Detect which cell encompasses the target text, then output its [x, y] center coordinate. 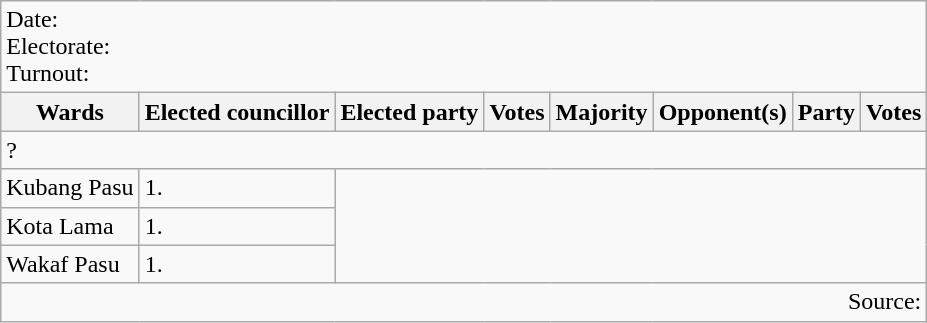
Source: [464, 302]
Elected party [410, 112]
Party [826, 112]
? [464, 150]
Kubang Pasu [70, 188]
Wards [70, 112]
Elected councillor [237, 112]
Opponent(s) [722, 112]
Majority [602, 112]
Kota Lama [70, 226]
Wakaf Pasu [70, 264]
Date: Electorate: Turnout: [464, 47]
